For the text-containing cell, return its midpoint in (X, Y) coordinate format. 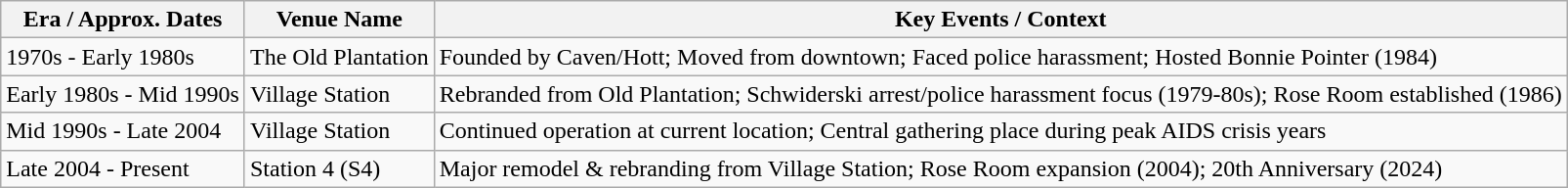
Founded by Caven/Hott; Moved from downtown; Faced police harassment; Hosted Bonnie Pointer (1984) (1000, 57)
The Old Plantation (339, 57)
Venue Name (339, 20)
Early 1980s - Mid 1990s (123, 94)
Key Events / Context (1000, 20)
1970s - Early 1980s (123, 57)
Major remodel & rebranding from Village Station; Rose Room expansion (2004); 20th Anniversary (2024) (1000, 168)
Mid 1990s - Late 2004 (123, 131)
Late 2004 - Present (123, 168)
Rebranded from Old Plantation; Schwiderski arrest/police harassment focus (1979-80s); Rose Room established (1986) (1000, 94)
Station 4 (S4) (339, 168)
Era / Approx. Dates (123, 20)
Continued operation at current location; Central gathering place during peak AIDS crisis years (1000, 131)
